Pinpoint the cell where the given text exists, returning its [x, y] midpoint coordinate. 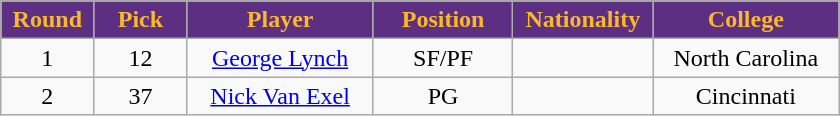
Nationality [583, 20]
2 [48, 96]
Cincinnati [746, 96]
College [746, 20]
37 [140, 96]
North Carolina [746, 58]
PG [443, 96]
Nick Van Exel [280, 96]
12 [140, 58]
Pick [140, 20]
George Lynch [280, 58]
Round [48, 20]
Position [443, 20]
1 [48, 58]
SF/PF [443, 58]
Player [280, 20]
